Search for the cell housing the specified text and yield its [X, Y] center coordinate. 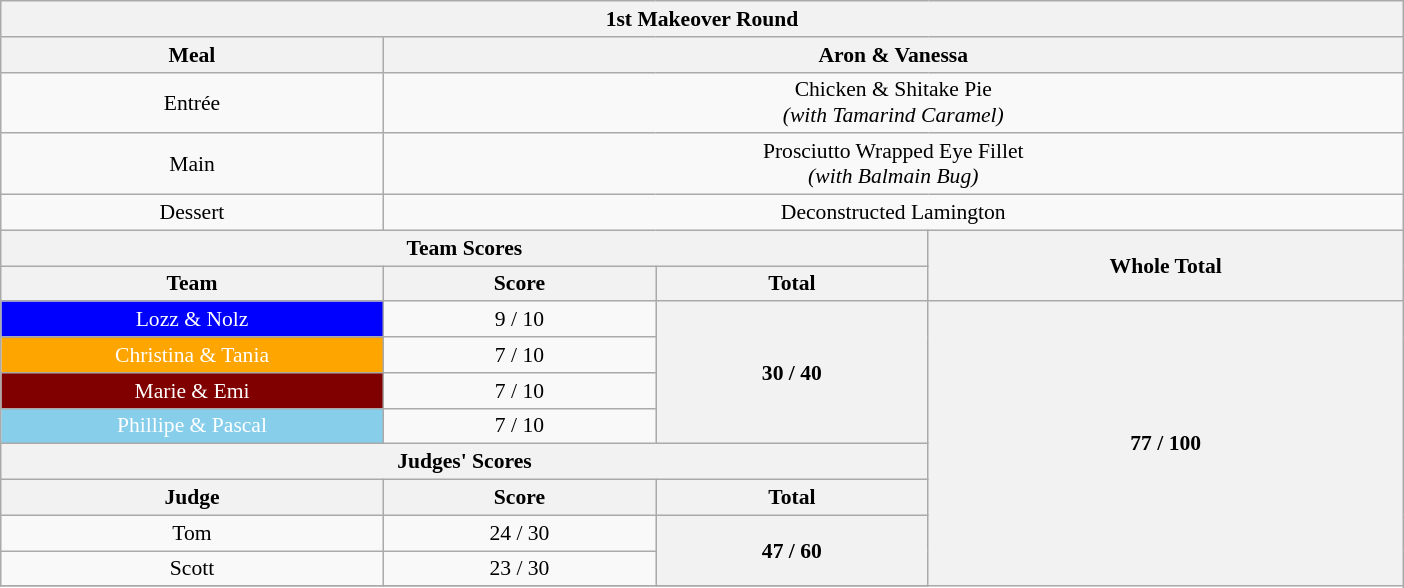
1st Makeover Round [702, 19]
Scott [192, 569]
23 / 30 [519, 569]
Deconstructed Lamington [893, 213]
Tom [192, 533]
Prosciutto Wrapped Eye Fillet(with Balmain Bug) [893, 164]
30 / 40 [792, 373]
Team [192, 284]
24 / 30 [519, 533]
Entrée [192, 102]
Aron & Vanessa [893, 55]
Phillipe & Pascal [192, 426]
Dessert [192, 213]
Judges' Scores [464, 462]
Lozz & Nolz [192, 320]
47 / 60 [792, 550]
Chicken & Shitake Pie(with Tamarind Caramel) [893, 102]
9 / 10 [519, 320]
Whole Total [1166, 266]
Meal [192, 55]
Judge [192, 498]
Marie & Emi [192, 391]
77 / 100 [1166, 444]
Team Scores [464, 248]
Christina & Tania [192, 355]
Main [192, 164]
